Capture the cell that displays the provided text and extract its (X, Y) central coordinate. 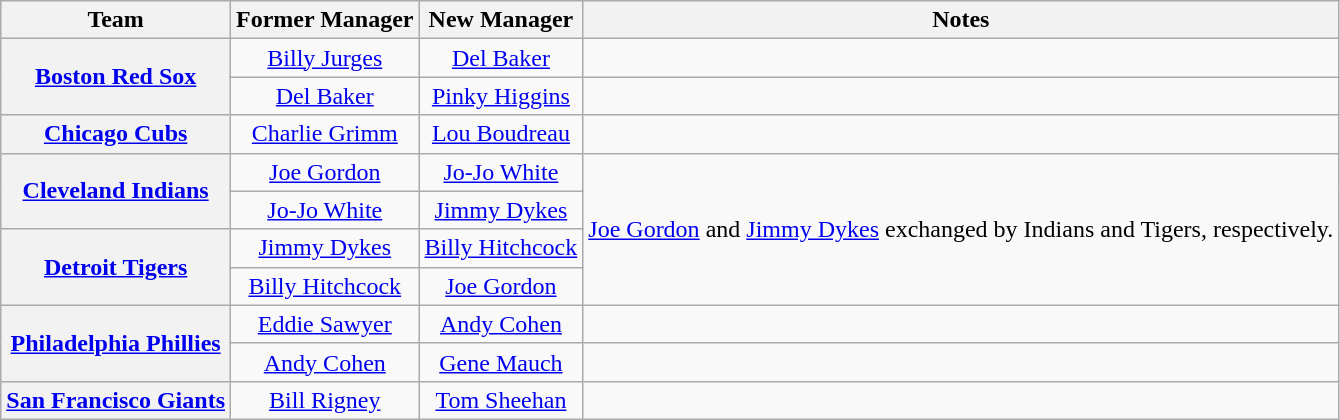
Former Manager (326, 20)
Philadelphia Phillies (116, 343)
Chicago Cubs (116, 134)
New Manager (501, 20)
Joe Gordon and Jimmy Dykes exchanged by Indians and Tigers, respectively. (961, 229)
Lou Boudreau (501, 134)
Bill Rigney (326, 400)
Cleveland Indians (116, 191)
Pinky Higgins (501, 96)
Charlie Grimm (326, 134)
Billy Jurges (326, 58)
Notes (961, 20)
Gene Mauch (501, 362)
Team (116, 20)
Detroit Tigers (116, 267)
Tom Sheehan (501, 400)
Boston Red Sox (116, 77)
San Francisco Giants (116, 400)
Eddie Sawyer (326, 324)
